Extract the [x, y] coordinate from the center of the cell holding the provided text.  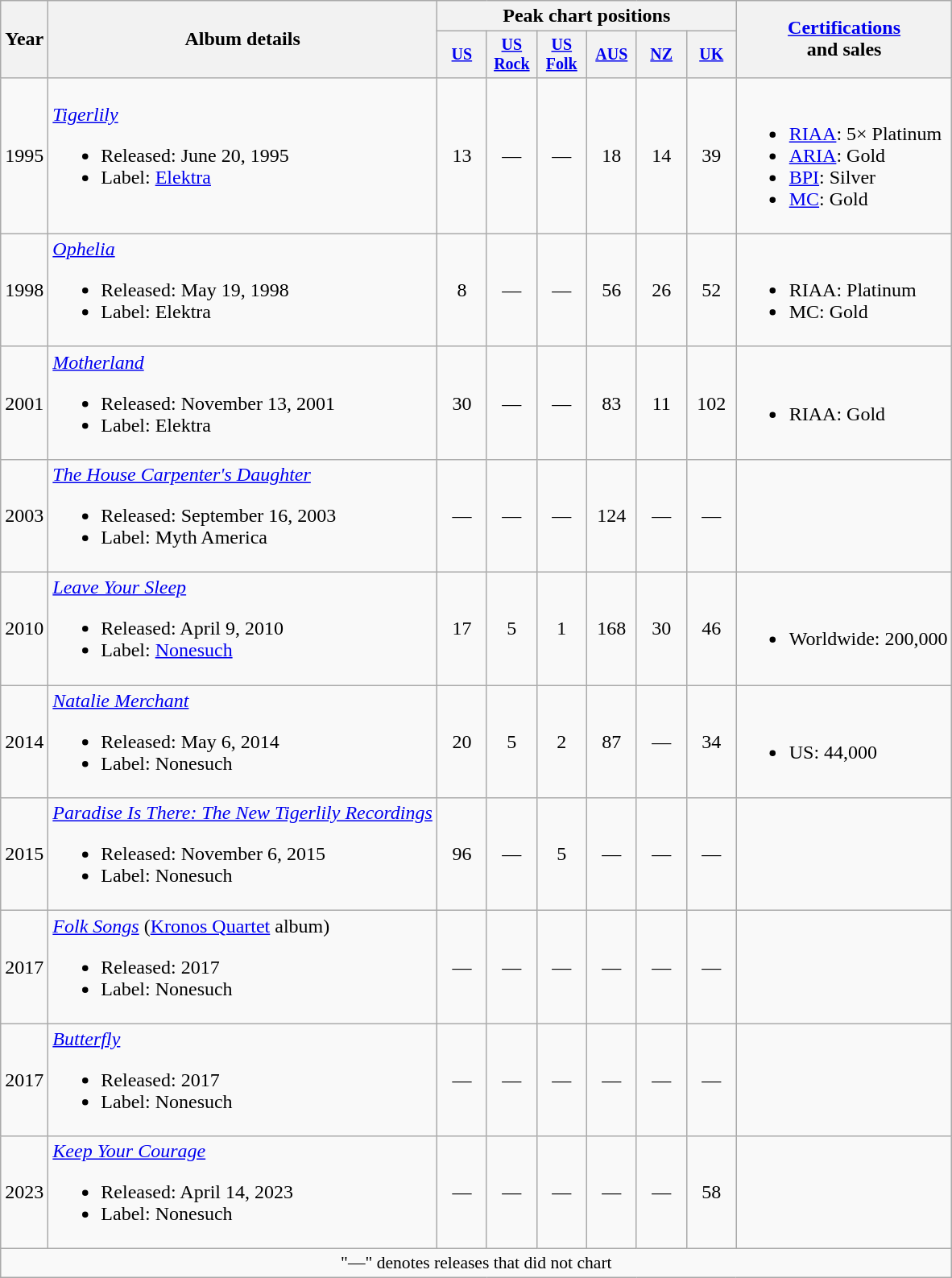
83 [611, 403]
OpheliaReleased: May 19, 1998Label: Elektra [243, 290]
MotherlandReleased: November 13, 2001Label: Elektra [243, 403]
8 [462, 290]
87 [611, 742]
Worldwide: 200,000 [844, 629]
Paradise Is There: The New Tigerlily RecordingsReleased: November 6, 2015Label: Nonesuch [243, 854]
USFolk [561, 55]
2 [561, 742]
58 [711, 1193]
Natalie MerchantReleased: May 6, 2014Label: Nonesuch [243, 742]
13 [462, 155]
RIAA: PlatinumMC: Gold [844, 290]
124 [611, 515]
US [462, 55]
Keep Your CourageReleased: April 14, 2023Label: Nonesuch [243, 1193]
52 [711, 290]
102 [711, 403]
39 [711, 155]
The House Carpenter's DaughterReleased: September 16, 2003Label: Myth America [243, 515]
2010 [24, 629]
Certifications and sales [844, 39]
US: 44,000 [844, 742]
1 [561, 629]
Album details [243, 39]
2001 [24, 403]
11 [661, 403]
UK [711, 55]
96 [462, 854]
ButterflyReleased: 2017Label: Nonesuch [243, 1080]
34 [711, 742]
TigerlilyReleased: June 20, 1995Label: Elektra [243, 155]
18 [611, 155]
2023 [24, 1193]
14 [661, 155]
46 [711, 629]
20 [462, 742]
2003 [24, 515]
NZ [661, 55]
Year [24, 39]
Folk Songs (Kronos Quartet album)Released: 2017Label: Nonesuch [243, 967]
AUS [611, 55]
56 [611, 290]
17 [462, 629]
Peak chart positions [586, 16]
RIAA: Gold [844, 403]
US Rock [511, 55]
"—" denotes releases that did not chart [477, 1264]
168 [611, 629]
1998 [24, 290]
2014 [24, 742]
Leave Your SleepReleased: April 9, 2010Label: Nonesuch [243, 629]
2015 [24, 854]
RIAA: 5× PlatinumARIA: GoldBPI: SilverMC: Gold [844, 155]
26 [661, 290]
1995 [24, 155]
